Return the [X, Y] coordinate for the center point of the cell that contains the specified text.  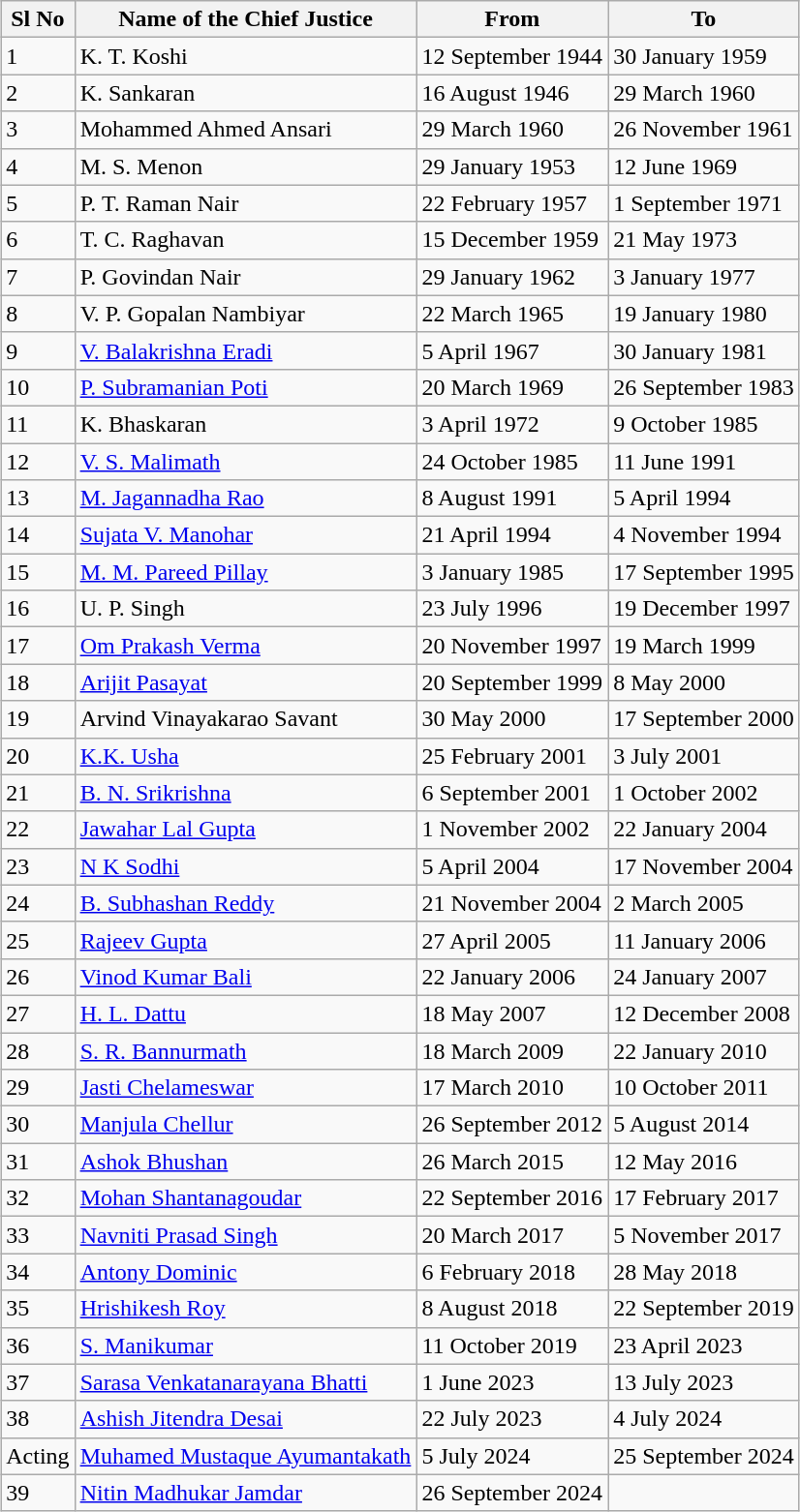
37 [38, 1382]
25 September 2024 [704, 1456]
12 May 2016 [704, 1162]
22 January 2006 [512, 977]
Vinod Kumar Bali [246, 977]
8 August 2018 [512, 1309]
19 January 1980 [704, 314]
Arvind Vinayakarao Savant [246, 719]
12 June 1969 [704, 166]
S. R. Bannurmath [246, 1050]
21 May 1973 [704, 240]
Navniti Prasad Singh [246, 1235]
26 September 2024 [512, 1493]
22 September 2016 [512, 1198]
30 [38, 1125]
Sarasa Venkatanarayana Bhatti [246, 1382]
B. Subhashan Reddy [246, 903]
17 November 2004 [704, 866]
S. Manikumar [246, 1346]
29 [38, 1088]
29 January 1953 [512, 166]
15 December 1959 [512, 240]
To [704, 19]
18 May 2007 [512, 1013]
Jawahar Lal Gupta [246, 830]
21 [38, 793]
8 August 1991 [512, 499]
12 December 2008 [704, 1013]
23 [38, 866]
Mohan Shantanagoudar [246, 1198]
30 January 1959 [704, 56]
M. S. Menon [246, 166]
13 July 2023 [704, 1382]
24 October 1985 [512, 462]
30 May 2000 [512, 719]
10 [38, 387]
22 September 2019 [704, 1309]
1 September 1971 [704, 203]
15 [38, 572]
5 April 1967 [512, 350]
13 [38, 499]
16 [38, 609]
P. Subramanian Poti [246, 387]
17 September 1995 [704, 572]
8 May 2000 [704, 682]
6 February 2018 [512, 1272]
3 January 1985 [512, 572]
28 May 2018 [704, 1272]
K. Sankaran [246, 93]
19 March 1999 [704, 646]
Hrishikesh Roy [246, 1309]
P. T. Raman Nair [246, 203]
32 [38, 1198]
Jasti Chelameswar [246, 1088]
35 [38, 1309]
12 [38, 462]
5 August 2014 [704, 1125]
22 February 1957 [512, 203]
17 September 2000 [704, 719]
25 [38, 940]
V. P. Gopalan Nambiyar [246, 314]
11 [38, 424]
U. P. Singh [246, 609]
8 [38, 314]
23 April 2023 [704, 1346]
Ashok Bhushan [246, 1162]
22 January 2004 [704, 830]
21 April 1994 [512, 535]
34 [38, 1272]
H. L. Dattu [246, 1013]
6 September 2001 [512, 793]
Mohammed Ahmed Ansari [246, 130]
M. Jagannadha Rao [246, 499]
From [512, 19]
17 February 2017 [704, 1198]
4 July 2024 [704, 1419]
3 [38, 130]
11 January 2006 [704, 940]
Nitin Madhukar Jamdar [246, 1493]
Sujata V. Manohar [246, 535]
5 July 2024 [512, 1456]
17 March 2010 [512, 1088]
22 July 2023 [512, 1419]
20 September 1999 [512, 682]
1 November 2002 [512, 830]
26 September 1983 [704, 387]
4 November 1994 [704, 535]
25 February 2001 [512, 756]
2 [38, 93]
V. Balakrishna Eradi [246, 350]
Antony Dominic [246, 1272]
Rajeev Gupta [246, 940]
24 [38, 903]
2 March 2005 [704, 903]
P. Govindan Nair [246, 277]
19 [38, 719]
20 [38, 756]
N K Sodhi [246, 866]
19 December 1997 [704, 609]
29 January 1962 [512, 277]
27 [38, 1013]
5 April 2004 [512, 866]
1 June 2023 [512, 1382]
24 January 2007 [704, 977]
K. T. Koshi [246, 56]
B. N. Srikrishna [246, 793]
33 [38, 1235]
Ashish Jitendra Desai [246, 1419]
17 [38, 646]
9 [38, 350]
21 November 2004 [512, 903]
20 March 2017 [512, 1235]
38 [38, 1419]
3 April 1972 [512, 424]
Name of the Chief Justice [246, 19]
26 March 2015 [512, 1162]
5 April 1994 [704, 499]
22 [38, 830]
11 October 2019 [512, 1346]
28 [38, 1050]
5 [38, 203]
1 [38, 56]
26 September 2012 [512, 1125]
1 October 2002 [704, 793]
M. M. Pareed Pillay [246, 572]
26 November 1961 [704, 130]
16 August 1946 [512, 93]
7 [38, 277]
12 September 1944 [512, 56]
18 [38, 682]
Sl No [38, 19]
39 [38, 1493]
V. S. Malimath [246, 462]
T. C. Raghavan [246, 240]
31 [38, 1162]
Manjula Chellur [246, 1125]
26 [38, 977]
5 November 2017 [704, 1235]
23 July 1996 [512, 609]
30 January 1981 [704, 350]
10 October 2011 [704, 1088]
27 April 2005 [512, 940]
22 March 1965 [512, 314]
9 October 1985 [704, 424]
Muhamed Mustaque Ayumantakath [246, 1456]
3 January 1977 [704, 277]
18 March 2009 [512, 1050]
14 [38, 535]
3 July 2001 [704, 756]
Om Prakash Verma [246, 646]
Acting [38, 1456]
20 March 1969 [512, 387]
36 [38, 1346]
11 June 1991 [704, 462]
6 [38, 240]
4 [38, 166]
Arijit Pasayat [246, 682]
K. Bhaskaran [246, 424]
K.K. Usha [246, 756]
20 November 1997 [512, 646]
22 January 2010 [704, 1050]
